For the text-containing cell, return its midpoint in [x, y] coordinate format. 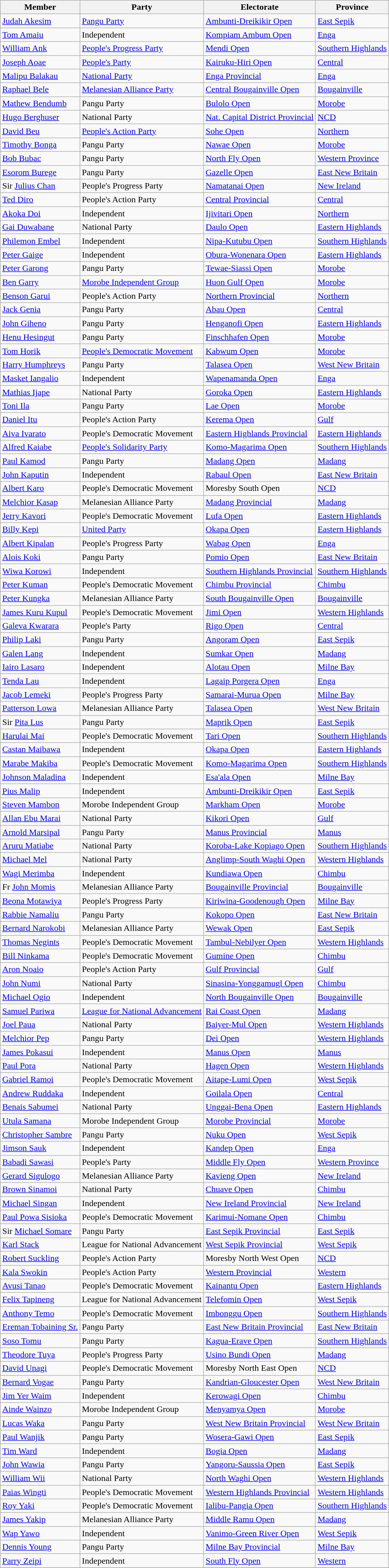
David Beu [40, 131]
Mendi Open [260, 48]
James Yakip [40, 1520]
Esa'ala Open [260, 777]
Rigo Open [260, 626]
Toni Ila [40, 406]
Madang Provincial [260, 502]
Michael Ogio [40, 997]
East New Britain Provincial [260, 1327]
New Ireland Provincial [260, 1203]
Western Highlands Provincial [260, 1492]
Hagen Open [260, 1066]
Esorom Burege [40, 172]
Jerry Kavori [40, 516]
Daniel Itu [40, 420]
Yangoru-Saussia Open [260, 1464]
Goroka Open [260, 392]
Kiriwina-Goodenough Open [260, 901]
Iairo Lasaro [40, 667]
Soso Tomu [40, 1341]
Tari Open [260, 736]
Milne Bay Provincial [260, 1547]
Marabe Makiba [40, 763]
Paul Wanjik [40, 1437]
Felix Tapineng [40, 1300]
North Waghi Open [260, 1478]
Lufa Open [260, 516]
Kairuku-Hiri Open [260, 62]
Peter Kuman [40, 584]
John Wawia [40, 1464]
Goilala Open [260, 1093]
Mathew Bendumb [40, 103]
Karl Stack [40, 1244]
Aruru Matiabe [40, 846]
Tom Horik [40, 351]
Aron Noaio [40, 969]
West New Britain Provincial [260, 1423]
Ereman Tobaining Sr. [40, 1327]
Angoram Open [260, 640]
Gazelle Open [260, 172]
Gulf Provincial [260, 969]
Kavieng Open [260, 1176]
Hugo Berghuser [40, 117]
Thomas Negints [40, 942]
Member [40, 7]
United Party [142, 530]
Allan Ebu Marai [40, 818]
Jim Yer Waim [40, 1396]
Aiva Ivarato [40, 433]
Gerard Sigulogo [40, 1176]
Wewak Open [260, 928]
Brown Sinamoi [40, 1189]
John Numi [40, 983]
North Fly Open [260, 158]
Wosera-Gawi Open [260, 1437]
Michael Mel [40, 860]
Gumine Open [260, 956]
Pomio Open [260, 557]
Andrew Ruddaka [40, 1093]
Abau Open [260, 310]
Raphael Bele [40, 90]
Eastern Highlands Provincial [260, 433]
Daulo Open [260, 227]
Christopher Sambre [40, 1135]
Theodore Tuya [40, 1355]
Kikori Open [260, 818]
Bernard Narokobi [40, 928]
Usino Bundi Open [260, 1355]
Akoka Doi [40, 213]
Castan Maibawa [40, 750]
Parry Zeipi [40, 1561]
Michael Singan [40, 1203]
Koroba-Lake Kopiago Open [260, 846]
Kokopo Open [260, 915]
Lucas Waka [40, 1423]
Moresby North East Open [260, 1368]
Henu Hesingut [40, 337]
David Unagi [40, 1368]
East Sepik Provincial [260, 1231]
Kandrian-Gloucester Open [260, 1382]
Baiyer-Mul Open [260, 1024]
Province [352, 7]
Huon Gulf Open [260, 282]
Jacob Lemeki [40, 695]
Dei Open [260, 1038]
Bogia Open [260, 1451]
Chuave Open [260, 1189]
Northern Provincial [260, 296]
Arnold Marsipal [40, 832]
Ben Garry [40, 282]
Kagua-Erave Open [260, 1341]
Bob Bubac [40, 158]
Chimbu Provincial [260, 584]
People's Solidarity Party [142, 447]
Philip Laki [40, 640]
Johnson Maladina [40, 777]
Kala Swokin [40, 1272]
James Kuru Kupul [40, 612]
North Bougainville Open [260, 997]
Bougainville Provincial [260, 887]
Utula Samana [40, 1121]
Kainantu Open [260, 1286]
Obura-Wonenara Open [260, 255]
Kabwum Open [260, 351]
Menyamya Open [260, 1409]
Ialibu-Pangia Open [260, 1506]
Malipu Balakau [40, 76]
Roy Yaki [40, 1506]
Albert Kipalan [40, 543]
Nipa-Kutubu Open [260, 241]
Western Provincial [260, 1272]
Jimi Open [260, 612]
Kerema Open [260, 420]
Madang Open [260, 461]
Henganofi Open [260, 323]
Maprik Open [260, 722]
Wap Yawo [40, 1533]
William Ank [40, 48]
Karimui-Nomane Open [260, 1217]
Tambul-Nebilyer Open [260, 942]
Avusi Tanao [40, 1286]
Benais Sabumei [40, 1107]
Billy Kepi [40, 530]
Finschhafen Open [260, 337]
South Fly Open [260, 1561]
Nuku Open [260, 1135]
Steven Mambon [40, 804]
Paias Wingti [40, 1492]
Jimson Sauk [40, 1148]
John Giheno [40, 323]
Sir Michael Somare [40, 1231]
Jack Genia [40, 310]
Samarai-Murua Open [260, 695]
Alotau Open [260, 667]
Vanimo-Green River Open [260, 1533]
Gabriel Ramoi [40, 1080]
Lae Open [260, 406]
Tom Amaiu [40, 35]
Masket Iangalio [40, 378]
Galen Lang [40, 653]
Timothy Bonga [40, 144]
Peter Gaige [40, 255]
Tewae-Siassi Open [260, 268]
Ainde Wainzo [40, 1409]
Rai Coast Open [260, 1011]
Moresby South Open [260, 488]
Harulai Mai [40, 736]
Patterson Lowa [40, 708]
West Sepik Provincial [260, 1244]
Wagi Merimba [40, 873]
Markham Open [260, 804]
Peter Garong [40, 268]
Mathias Ijape [40, 392]
Alois Koki [40, 557]
Kompiam Ambum Open [260, 35]
Ijivitari Open [260, 213]
Electorate [260, 7]
Babadi Sawasi [40, 1162]
Telefomin Open [260, 1300]
Wabag Open [260, 543]
Manus Provincial [260, 832]
John Kaputin [40, 475]
James Pokasui [40, 1052]
Middle Fly Open [260, 1162]
Wiwa Korowi [40, 571]
Galeva Kwarara [40, 626]
Joel Paua [40, 1024]
Wapenamanda Open [260, 378]
Sir Pita Lus [40, 722]
Paul Powa Sisioka [40, 1217]
Fr John Momis [40, 887]
Anthony Temo [40, 1313]
Unggai-Bena Open [260, 1107]
Bulolo Open [260, 103]
Central Provincial [260, 200]
Middle Ramu Open [260, 1520]
Bernard Vogae [40, 1382]
Bill Ninkama [40, 956]
Beona Motawiya [40, 901]
Manus Open [260, 1052]
Southern Highlands Provincial [260, 571]
Sohe Open [260, 131]
Aitape-Lumi Open [260, 1080]
Nat. Capital District Provincial [260, 117]
Harry Humphreys [40, 364]
William Wii [40, 1478]
Dennis Young [40, 1547]
Joseph Aoae [40, 62]
Sir Julius Chan [40, 186]
Melchior Pep [40, 1038]
Kandep Open [260, 1148]
Sumkar Open [260, 653]
Lagaip Porgera Open [260, 681]
Tenda Lau [40, 681]
Peter Kungka [40, 598]
Imbonggu Open [260, 1313]
Rabaul Open [260, 475]
Judah Akesim [40, 21]
Moresby North West Open [260, 1258]
Robert Suckling [40, 1258]
Sinasina-Yonggamugl Open [260, 983]
Ted Diro [40, 200]
Samuel Pariwa [40, 1011]
Melchior Kasap [40, 502]
Tim Ward [40, 1451]
Paul Pora [40, 1066]
Morobe Provincial [260, 1121]
Alfred Kaiabe [40, 447]
Party [142, 7]
Namatanai Open [260, 186]
Kerowagi Open [260, 1396]
Central Bougainville Open [260, 90]
Gai Duwabane [40, 227]
Pius Malip [40, 791]
Albert Karo [40, 488]
Paul Kamod [40, 461]
Anglimp-South Waghi Open [260, 860]
Enga Provincial [260, 76]
Nawae Open [260, 144]
Philemon Embel [40, 241]
Rabbie Namaliu [40, 915]
Benson Garui [40, 296]
Kundiawa Open [260, 873]
South Bougainville Open [260, 598]
